Detect which cell encompasses the target text, then output its (X, Y) center coordinate. 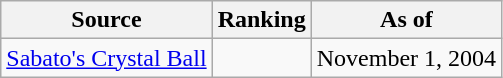
Sabato's Crystal Ball (106, 58)
As of (406, 20)
Source (106, 20)
Ranking (262, 20)
November 1, 2004 (406, 58)
